Locate the cell with the specified text and output its (X, Y) center coordinate. 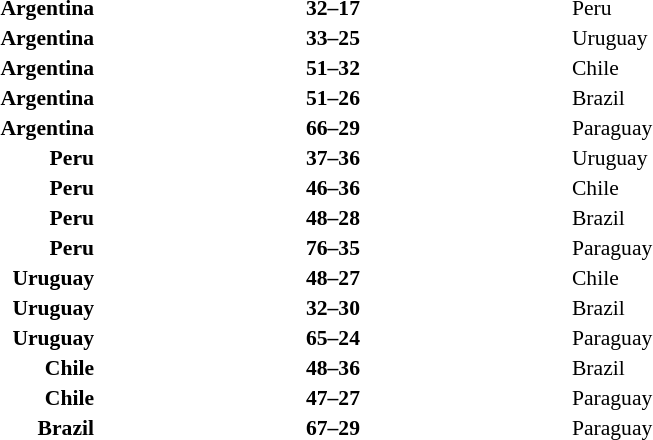
51–32 (333, 68)
33–25 (333, 38)
32–30 (333, 308)
37–36 (333, 158)
65–24 (333, 338)
47–27 (333, 398)
76–35 (333, 248)
66–29 (333, 128)
51–26 (333, 98)
48–28 (333, 218)
46–36 (333, 188)
48–36 (333, 368)
48–27 (333, 278)
